From the cell containing the given text, extract its center point as [X, Y] coordinate. 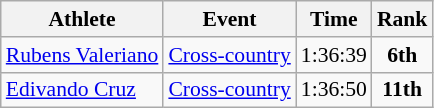
6th [402, 55]
Event [229, 19]
Time [334, 19]
1:36:50 [334, 90]
Edivando Cruz [82, 90]
1:36:39 [334, 55]
Rank [402, 19]
Athlete [82, 19]
Rubens Valeriano [82, 55]
11th [402, 90]
